Return the (x, y) coordinate for the center point of the cell that contains the specified text.  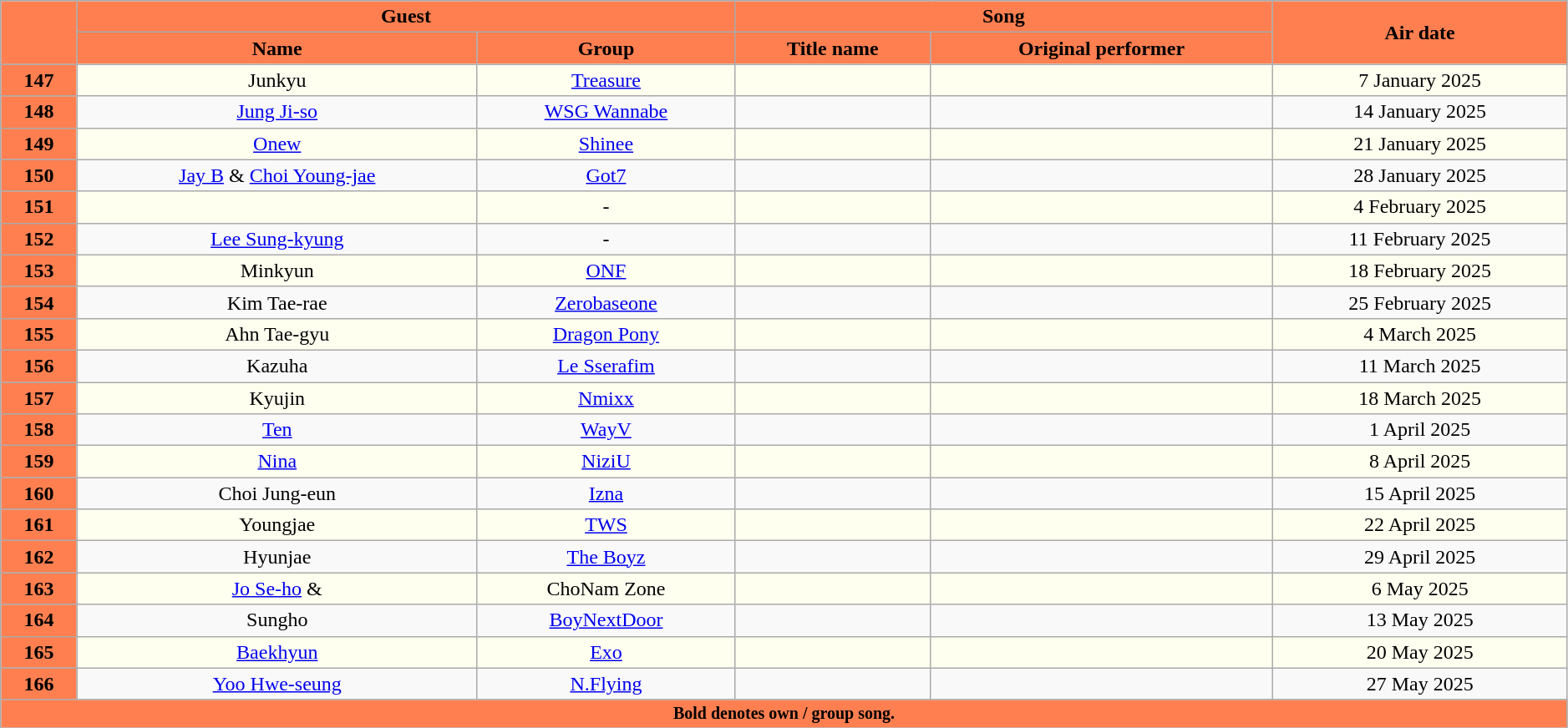
162 (38, 557)
7 January 2025 (1420, 80)
N.Flying (606, 684)
TWS (606, 525)
15 April 2025 (1420, 493)
6 May 2025 (1420, 589)
Kim Tae-rae (277, 302)
BoyNextDoor (606, 620)
Song (1004, 17)
158 (38, 430)
152 (38, 239)
159 (38, 462)
Air date (1420, 33)
Exo (606, 652)
29 April 2025 (1420, 557)
148 (38, 112)
153 (38, 270)
Treasure (606, 80)
Nina (277, 462)
Yoo Hwe-seung (277, 684)
Le Sserafim (606, 366)
163 (38, 589)
157 (38, 398)
Group (606, 48)
Baekhyun (277, 652)
Original performer (1101, 48)
NiziU (606, 462)
Hyunjae (277, 557)
Kazuha (277, 366)
Ten (277, 430)
147 (38, 80)
11 February 2025 (1420, 239)
Jay B & Choi Young-jae (277, 175)
1 April 2025 (1420, 430)
Guest (406, 17)
Nmixx (606, 398)
13 May 2025 (1420, 620)
Izna (606, 493)
21 January 2025 (1420, 144)
Title name (833, 48)
Minkyun (277, 270)
ONF (606, 270)
150 (38, 175)
4 March 2025 (1420, 334)
18 March 2025 (1420, 398)
27 May 2025 (1420, 684)
11 March 2025 (1420, 366)
Name (277, 48)
18 February 2025 (1420, 270)
Zerobaseone (606, 302)
Onew (277, 144)
166 (38, 684)
165 (38, 652)
154 (38, 302)
Jo Se-ho & (277, 589)
Ahn Tae-gyu (277, 334)
28 January 2025 (1420, 175)
25 February 2025 (1420, 302)
Choi Jung-eun (277, 493)
155 (38, 334)
160 (38, 493)
Jung Ji-so (277, 112)
20 May 2025 (1420, 652)
Dragon Pony (606, 334)
Junkyu (277, 80)
Sungho (277, 620)
Shinee (606, 144)
Lee Sung-kyung (277, 239)
156 (38, 366)
Bold denotes own / group song. (784, 713)
151 (38, 207)
The Boyz (606, 557)
161 (38, 525)
Kyujin (277, 398)
WSG Wannabe (606, 112)
22 April 2025 (1420, 525)
14 January 2025 (1420, 112)
164 (38, 620)
WayV (606, 430)
149 (38, 144)
8 April 2025 (1420, 462)
4 February 2025 (1420, 207)
ChoNam Zone (606, 589)
Youngjae (277, 525)
Got7 (606, 175)
